Scan for the cell matching the given text and deliver its (x, y) coordinate at center. 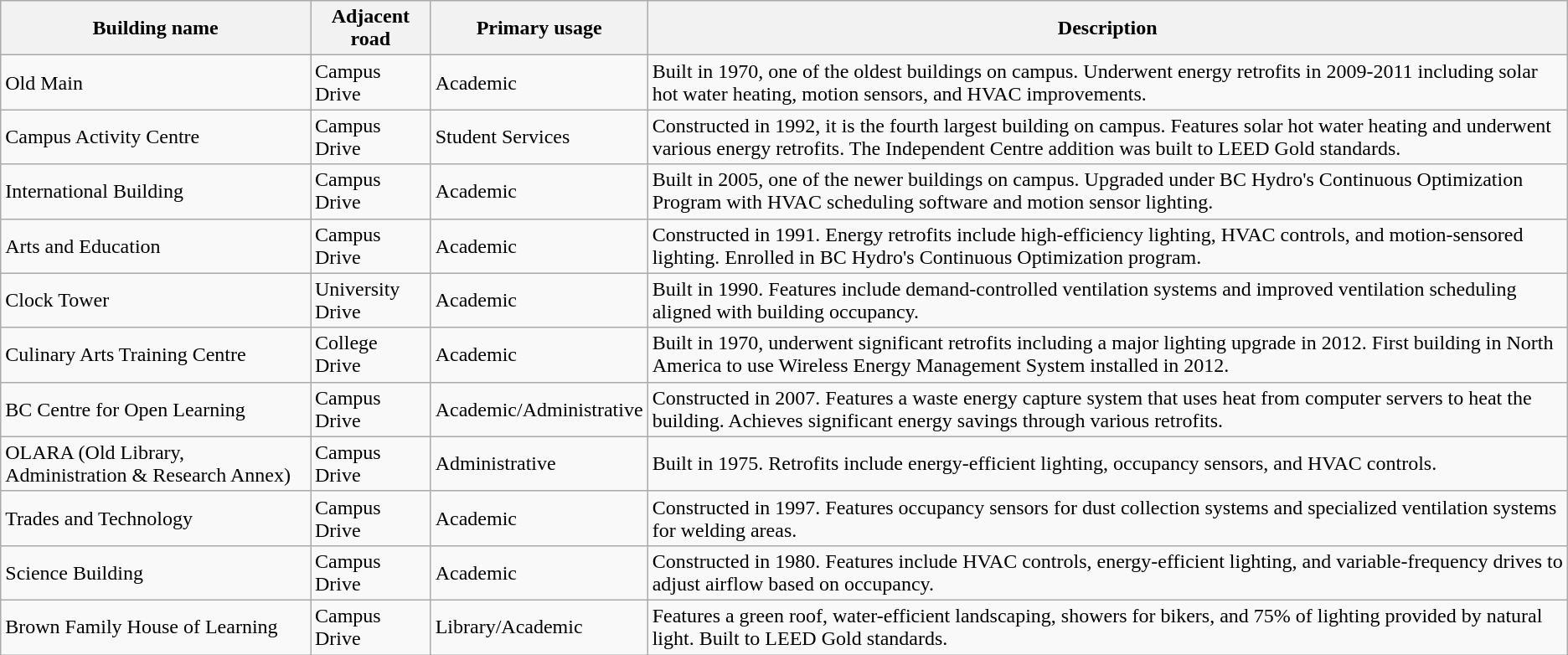
Arts and Education (156, 246)
OLARA (Old Library, Administration & Research Annex) (156, 464)
Science Building (156, 573)
Built in 1990. Features include demand-controlled ventilation systems and improved ventilation scheduling aligned with building occupancy. (1107, 300)
Adjacent road (370, 28)
College Drive (370, 355)
BC Centre for Open Learning (156, 409)
University Drive (370, 300)
International Building (156, 191)
Built in 1975. Retrofits include energy-efficient lighting, occupancy sensors, and HVAC controls. (1107, 464)
Brown Family House of Learning (156, 627)
Primary usage (539, 28)
Administrative (539, 464)
Trades and Technology (156, 518)
Description (1107, 28)
Features a green roof, water-efficient landscaping, showers for bikers, and 75% of lighting provided by natural light. Built to LEED Gold standards. (1107, 627)
Academic/Administrative (539, 409)
Student Services (539, 137)
Constructed in 1997. Features occupancy sensors for dust collection systems and specialized ventilation systems for welding areas. (1107, 518)
Clock Tower (156, 300)
Old Main (156, 82)
Library/Academic (539, 627)
Culinary Arts Training Centre (156, 355)
Constructed in 1980. Features include HVAC controls, energy-efficient lighting, and variable-frequency drives to adjust airflow based on occupancy. (1107, 573)
Building name (156, 28)
Campus Activity Centre (156, 137)
